Scan for the cell matching the given text and deliver its [X, Y] coordinate at center. 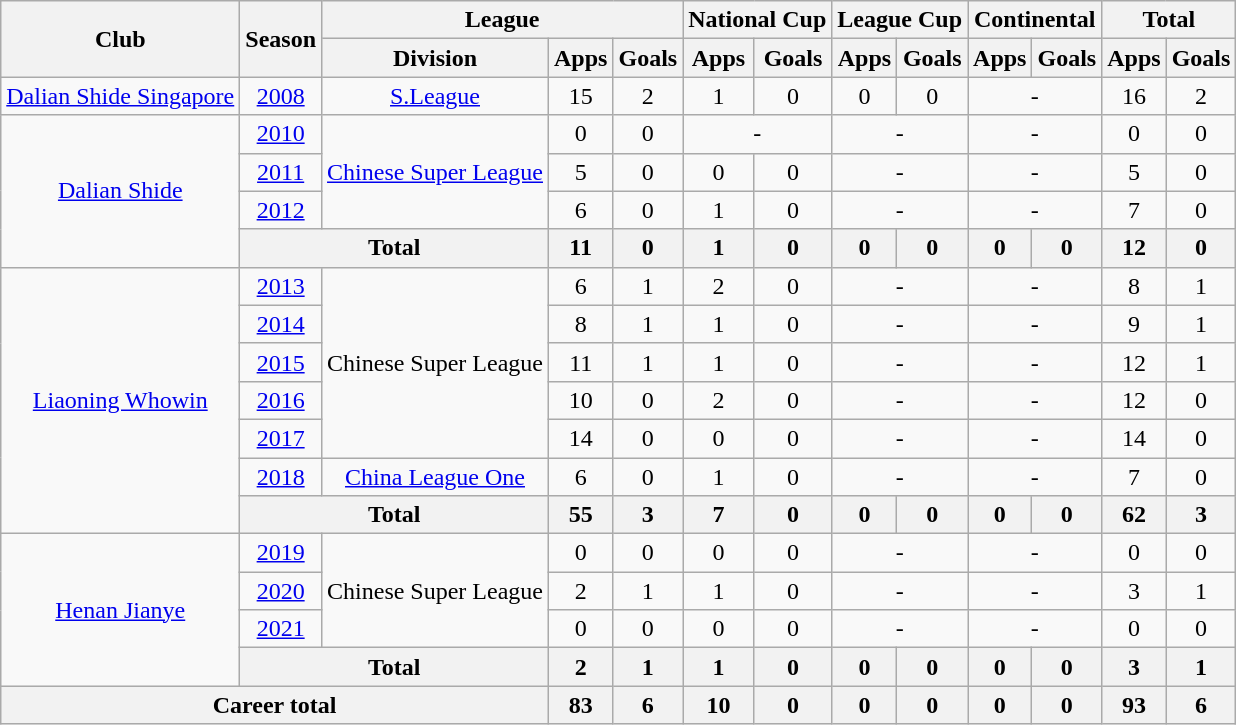
2013 [281, 286]
2019 [281, 553]
2018 [281, 477]
Career total [275, 705]
55 [581, 515]
15 [581, 96]
2014 [281, 324]
National Cup [758, 20]
9 [1134, 324]
2010 [281, 134]
Season [281, 39]
2020 [281, 591]
93 [1134, 705]
2008 [281, 96]
2016 [281, 400]
Dalian Shide Singapore [120, 96]
League [502, 20]
S.League [436, 96]
Liaoning Whowin [120, 400]
2012 [281, 210]
2017 [281, 438]
Division [436, 58]
2011 [281, 172]
Dalian Shide [120, 191]
League Cup [900, 20]
Continental [1035, 20]
Club [120, 39]
Henan Jianye [120, 610]
2015 [281, 362]
2021 [281, 629]
China League One [436, 477]
83 [581, 705]
16 [1134, 96]
62 [1134, 515]
